From the cell containing the given text, extract its center point as [X, Y] coordinate. 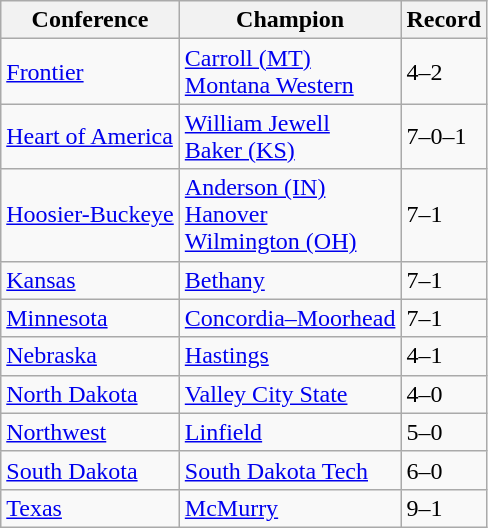
4–0 [444, 394]
South Dakota [90, 470]
7–0–1 [444, 136]
Frontier [90, 72]
Anderson (IN)HanoverWilmington (OH) [290, 215]
5–0 [444, 432]
South Dakota Tech [290, 470]
Linfield [290, 432]
Valley City State [290, 394]
Carroll (MT)Montana Western [290, 72]
Kansas [90, 280]
Texas [90, 508]
Hastings [290, 356]
Minnesota [90, 318]
Conference [90, 20]
Record [444, 20]
William JewellBaker (KS) [290, 136]
6–0 [444, 470]
Heart of America [90, 136]
Nebraska [90, 356]
9–1 [444, 508]
North Dakota [90, 394]
4–1 [444, 356]
Concordia–Moorhead [290, 318]
4–2 [444, 72]
Northwest [90, 432]
Hoosier-Buckeye [90, 215]
Bethany [290, 280]
McMurry [290, 508]
Champion [290, 20]
